Locate the cell with the specified text and output its [x, y] center coordinate. 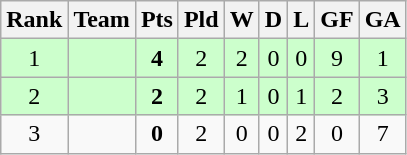
L [302, 20]
4 [156, 58]
D [273, 20]
Team [102, 20]
GA [382, 20]
W [242, 20]
Rank [34, 20]
7 [382, 134]
Pts [156, 20]
Pld [201, 20]
9 [337, 58]
GF [337, 20]
